Return the [x, y] coordinate for the center point of the cell that contains the specified text.  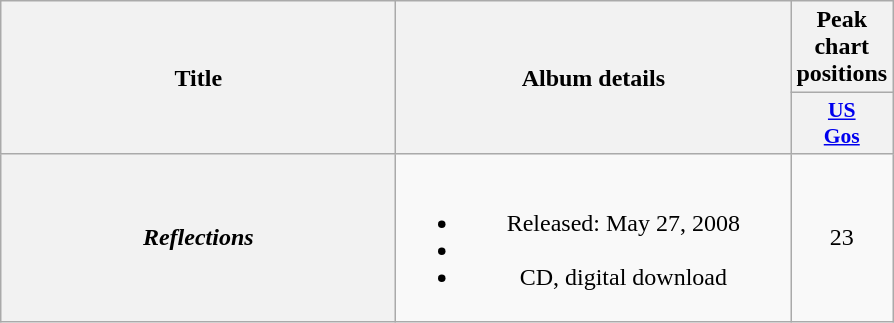
23 [842, 238]
USGos [842, 124]
Title [198, 78]
Peak chart positions [842, 47]
Released: May 27, 2008CD, digital download [594, 238]
Reflections [198, 238]
Album details [594, 78]
